Provide the (x, y) coordinate of the cell's center where the given text is located.  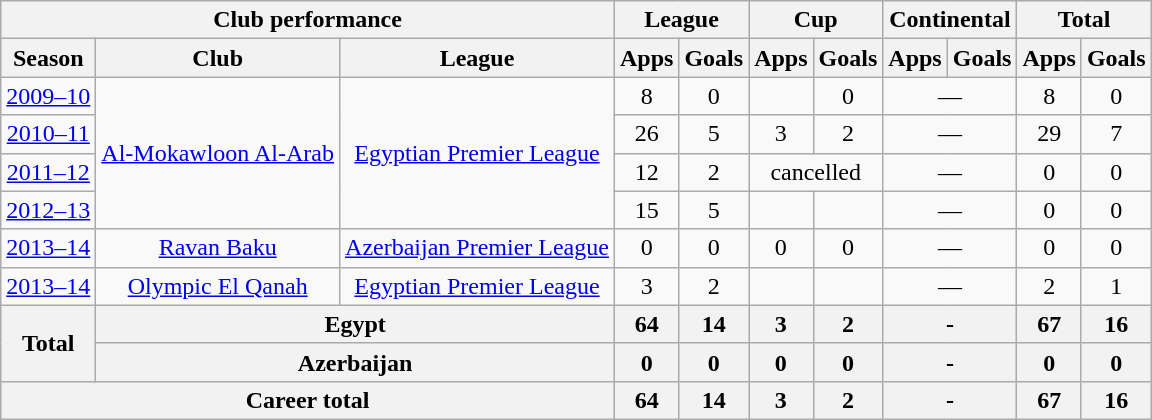
1 (1116, 286)
Club performance (308, 20)
26 (646, 134)
12 (646, 172)
Al-Mokawloon Al-Arab (218, 153)
Career total (308, 400)
Olympic El Qanah (218, 286)
cancelled (816, 172)
Azerbaijan Premier League (478, 248)
2010–11 (48, 134)
15 (646, 210)
Ravan Baku (218, 248)
Season (48, 58)
Egypt (356, 324)
2009–10 (48, 96)
7 (1116, 134)
Cup (816, 20)
29 (1049, 134)
Club (218, 58)
2012–13 (48, 210)
Continental (950, 20)
Azerbaijan (356, 362)
2011–12 (48, 172)
